Scan for the cell matching the given text and deliver its (x, y) coordinate at center. 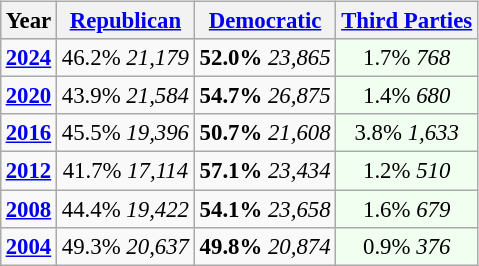
44.4% 19,422 (126, 209)
2020 (28, 96)
2024 (28, 58)
45.5% 19,396 (126, 133)
Year (28, 21)
50.7% 21,608 (265, 133)
43.9% 21,584 (126, 96)
49.8% 20,874 (265, 246)
57.1% 23,434 (265, 171)
49.3% 20,637 (126, 246)
46.2% 21,179 (126, 58)
41.7% 17,114 (126, 171)
Third Parties (407, 21)
1.2% 510 (407, 171)
54.1% 23,658 (265, 209)
Republican (126, 21)
1.7% 768 (407, 58)
1.6% 679 (407, 209)
2016 (28, 133)
Democratic (265, 21)
1.4% 680 (407, 96)
2008 (28, 209)
2004 (28, 246)
3.8% 1,633 (407, 133)
52.0% 23,865 (265, 58)
2012 (28, 171)
0.9% 376 (407, 246)
54.7% 26,875 (265, 96)
